Return the [X, Y] coordinate for the center point of the cell that contains the specified text.  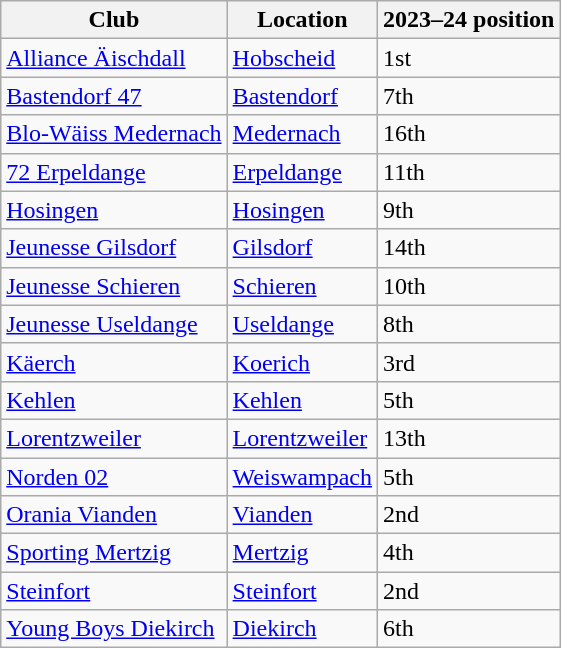
Sporting Mertzig [114, 553]
6th [469, 629]
Bastendorf 47 [114, 96]
13th [469, 438]
Jeunesse Useldange [114, 324]
Weiswampach [302, 477]
Medernach [302, 134]
Schieren [302, 286]
7th [469, 96]
Blo-Wäiss Medernach [114, 134]
Jeunesse Schieren [114, 286]
Young Boys Diekirch [114, 629]
3rd [469, 362]
8th [469, 324]
Bastendorf [302, 96]
10th [469, 286]
Location [302, 20]
16th [469, 134]
Jeunesse Gilsdorf [114, 248]
Hobscheid [302, 58]
Mertzig [302, 553]
Koerich [302, 362]
Käerch [114, 362]
Alliance Äischdall [114, 58]
Diekirch [302, 629]
4th [469, 553]
Erpeldange [302, 172]
Vianden [302, 515]
Gilsdorf [302, 248]
Club [114, 20]
9th [469, 210]
Orania Vianden [114, 515]
2023–24 position [469, 20]
Useldange [302, 324]
Norden 02 [114, 477]
72 Erpeldange [114, 172]
11th [469, 172]
1st [469, 58]
14th [469, 248]
